Locate the cell with the specified text and output its [X, Y] center coordinate. 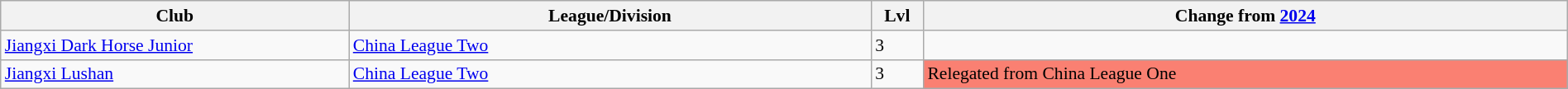
Jiangxi Lushan [175, 74]
Club [175, 16]
Lvl [896, 16]
League/Division [610, 16]
Change from 2024 [1245, 16]
Relegated from China League One [1245, 74]
Jiangxi Dark Horse Junior [175, 45]
